Scan for the cell matching the given text and deliver its (x, y) coordinate at center. 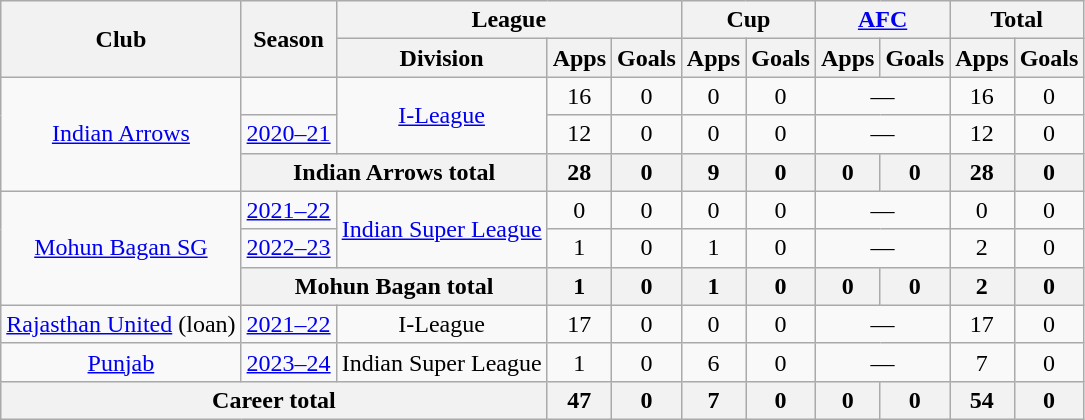
Mohun Bagan SG (121, 248)
AFC (882, 20)
2023–24 (288, 362)
Indian Arrows total (394, 172)
Career total (274, 400)
Club (121, 39)
Indian Arrows (121, 134)
Division (442, 58)
6 (713, 362)
Punjab (121, 362)
2020–21 (288, 134)
9 (713, 172)
2022–23 (288, 248)
47 (579, 400)
Total (1017, 20)
Season (288, 39)
54 (982, 400)
Mohun Bagan total (394, 286)
Rajasthan United (loan) (121, 324)
Cup (748, 20)
League (508, 20)
